Scan for the cell matching the given text and deliver its (x, y) coordinate at center. 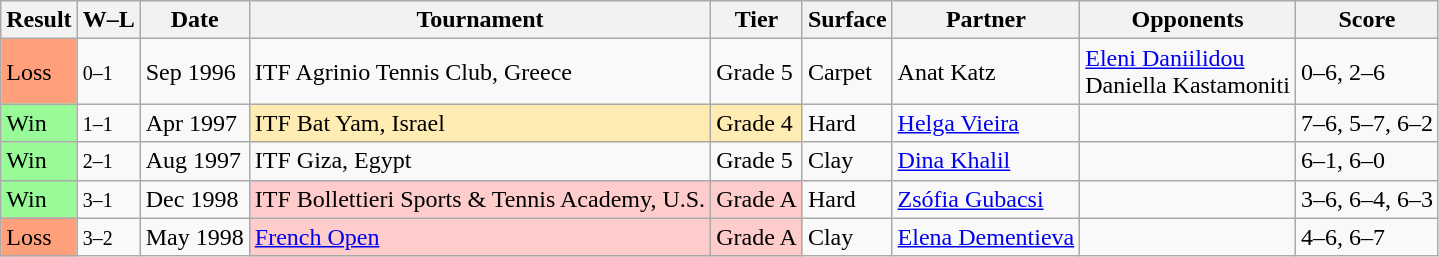
Tournament (480, 20)
Result (39, 20)
French Open (480, 237)
Sep 1996 (194, 72)
2–1 (108, 161)
3–1 (108, 199)
6–1, 6–0 (1366, 161)
Tier (757, 20)
4–6, 6–7 (1366, 237)
7–6, 5–7, 6–2 (1366, 123)
Helga Vieira (986, 123)
Zsófia Gubacsi (986, 199)
Partner (986, 20)
Carpet (847, 72)
Anat Katz (986, 72)
1–1 (108, 123)
Opponents (1188, 20)
3–6, 6–4, 6–3 (1366, 199)
Score (1366, 20)
Aug 1997 (194, 161)
ITF Giza, Egypt (480, 161)
Surface (847, 20)
Elena Dementieva (986, 237)
ITF Agrinio Tennis Club, Greece (480, 72)
May 1998 (194, 237)
Eleni Daniilidou Daniella Kastamoniti (1188, 72)
Dec 1998 (194, 199)
0–1 (108, 72)
ITF Bat Yam, Israel (480, 123)
Apr 1997 (194, 123)
3–2 (108, 237)
Date (194, 20)
0–6, 2–6 (1366, 72)
Grade 4 (757, 123)
ITF Bollettieri Sports & Tennis Academy, U.S. (480, 199)
Dina Khalil (986, 161)
W–L (108, 20)
